Return [X, Y] of the center of cell containing provided text 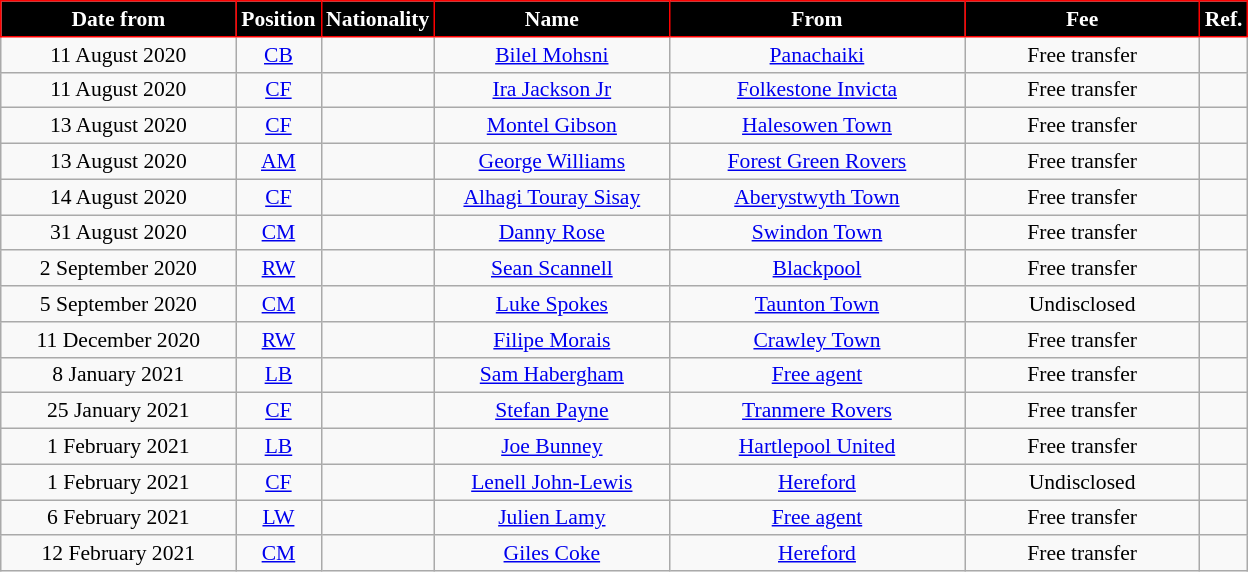
Aberystwyth Town [816, 197]
Ira Jackson Jr [552, 90]
Fee [1082, 19]
Taunton Town [816, 304]
Panachaiki [816, 55]
5 September 2020 [118, 304]
Nationality [378, 19]
6 February 2021 [118, 518]
Name [552, 19]
Ref. [1224, 19]
Hartlepool United [816, 447]
2 September 2020 [118, 269]
Sean Scannell [552, 269]
LW [278, 518]
Blackpool [816, 269]
Swindon Town [816, 233]
Montel Gibson [552, 126]
Danny Rose [552, 233]
Stefan Payne [552, 411]
From [816, 19]
31 August 2020 [118, 233]
Filipe Morais [552, 340]
11 December 2020 [118, 340]
AM [278, 162]
Joe Bunney [552, 447]
25 January 2021 [118, 411]
Luke Spokes [552, 304]
Giles Coke [552, 554]
Lenell John-Lewis [552, 482]
Sam Habergham [552, 375]
Date from [118, 19]
8 January 2021 [118, 375]
Forest Green Rovers [816, 162]
12 February 2021 [118, 554]
Crawley Town [816, 340]
Bilel Mohsni [552, 55]
Julien Lamy [552, 518]
Alhagi Touray Sisay [552, 197]
Folkestone Invicta [816, 90]
Position [278, 19]
Tranmere Rovers [816, 411]
CB [278, 55]
George Williams [552, 162]
14 August 2020 [118, 197]
Halesowen Town [816, 126]
